Return the [X, Y] coordinate for the center point of the cell that contains the specified text.  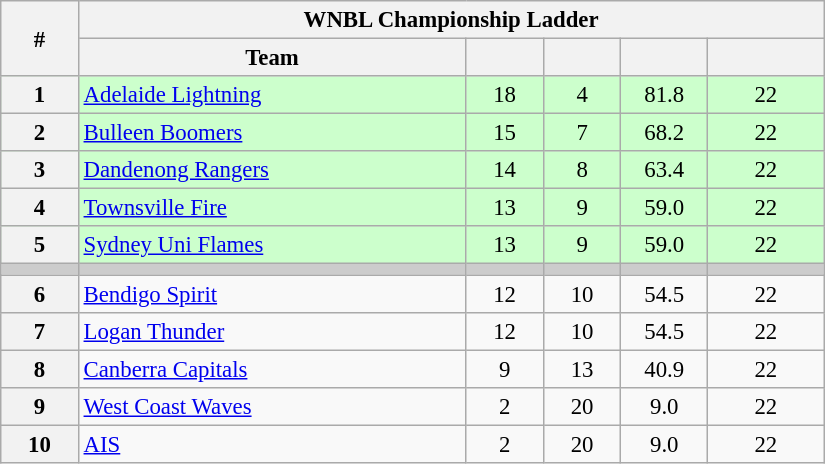
Townsville Fire [272, 208]
# [40, 38]
Bendigo Spirit [272, 294]
Adelaide Lightning [272, 95]
18 [505, 95]
63.4 [664, 170]
Team [272, 58]
15 [505, 133]
1 [40, 95]
Dandenong Rangers [272, 170]
3 [40, 170]
Bulleen Boomers [272, 133]
WNBL Championship Ladder [451, 20]
68.2 [664, 133]
40.9 [664, 369]
5 [40, 245]
6 [40, 294]
Logan Thunder [272, 331]
81.8 [664, 95]
Canberra Capitals [272, 369]
Sydney Uni Flames [272, 245]
West Coast Waves [272, 406]
14 [505, 170]
AIS [272, 444]
